Scan for the cell matching the given text and deliver its [x, y] coordinate at center. 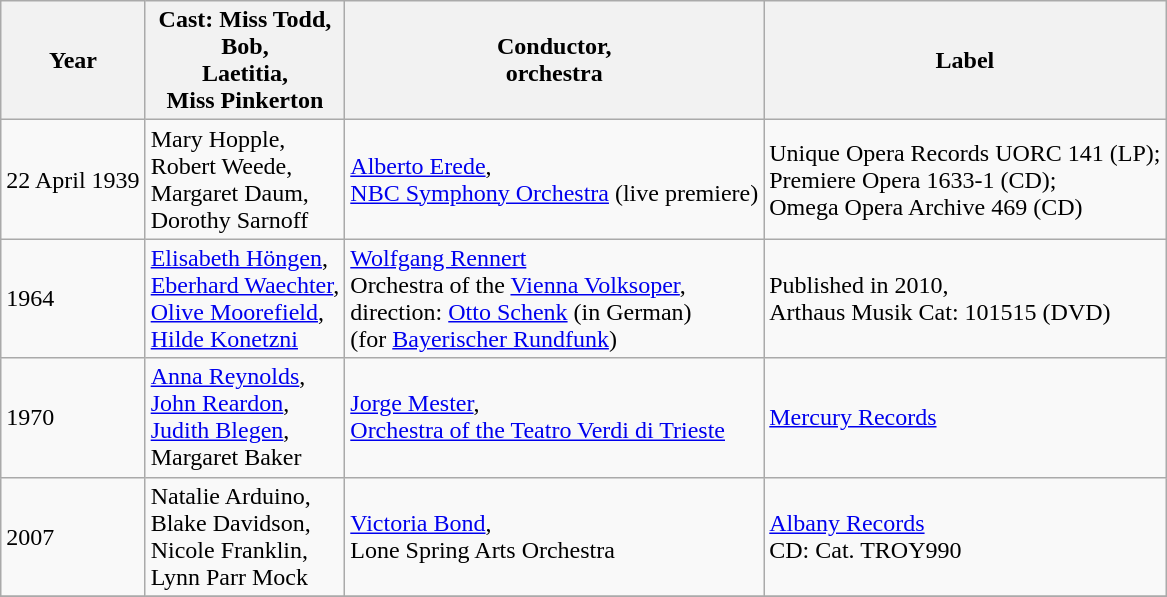
Label [965, 60]
Published in 2010, Arthaus Musik Cat: 101515 (DVD) [965, 298]
Jorge Mester,Orchestra of the Teatro Verdi di Trieste [554, 418]
Victoria Bond,Lone Spring Arts Orchestra [554, 536]
Natalie Arduino,Blake Davidson,Nicole Franklin,Lynn Parr Mock [245, 536]
2007 [73, 536]
Alberto Erede,NBC Symphony Orchestra (live premiere) [554, 180]
Anna Reynolds, John Reardon, Judith Blegen, Margaret Baker [245, 418]
Year [73, 60]
Mary Hopple,Robert Weede,Margaret Daum,Dorothy Sarnoff [245, 180]
Cast: Miss Todd, Bob,Laetitia,Miss Pinkerton [245, 60]
Mercury Records [965, 418]
1964 [73, 298]
Elisabeth Höngen, Eberhard Waechter,Olive Moorefield,Hilde Konetzni [245, 298]
Unique Opera Records UORC 141 (LP);Premiere Opera 1633-1 (CD);Omega Opera Archive 469 (CD) [965, 180]
22 April 1939 [73, 180]
Conductor,orchestra [554, 60]
1970 [73, 418]
Albany RecordsCD: Cat. TROY990 [965, 536]
Wolfgang RennertOrchestra of the Vienna Volksoper,direction: Otto Schenk (in German)(for Bayerischer Rundfunk) [554, 298]
